Return (X, Y) of the center of cell containing provided text 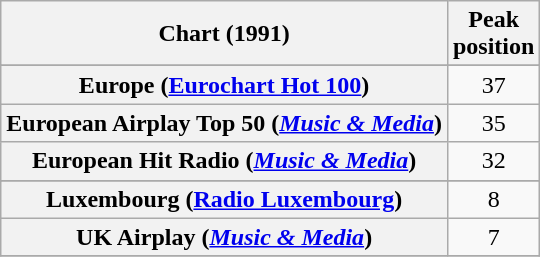
European Airplay Top 50 (Music & Media) (224, 123)
37 (493, 85)
Chart (1991) (224, 34)
Peakposition (493, 34)
UK Airplay (Music & Media) (224, 237)
Europe (Eurochart Hot 100) (224, 85)
European Hit Radio (Music & Media) (224, 161)
8 (493, 199)
35 (493, 123)
Luxembourg (Radio Luxembourg) (224, 199)
7 (493, 237)
32 (493, 161)
